From the cell containing the given text, extract its center point as [X, Y] coordinate. 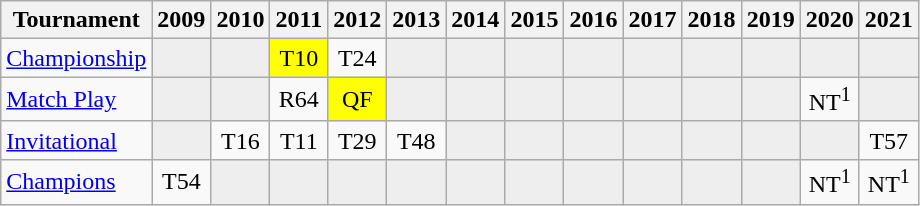
2009 [182, 20]
T54 [182, 182]
T16 [240, 140]
Champions [76, 182]
2010 [240, 20]
2019 [770, 20]
T29 [358, 140]
2014 [476, 20]
Tournament [76, 20]
2013 [416, 20]
Invitational [76, 140]
2018 [712, 20]
2011 [299, 20]
T48 [416, 140]
2015 [534, 20]
2012 [358, 20]
2020 [830, 20]
T24 [358, 58]
2017 [652, 20]
QF [358, 100]
2021 [888, 20]
R64 [299, 100]
T57 [888, 140]
2016 [594, 20]
Match Play [76, 100]
Championship [76, 58]
T11 [299, 140]
T10 [299, 58]
